Identify which cell holds the provided text, then report its [X, Y] central coordinate. 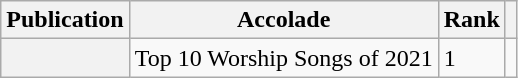
Accolade [284, 20]
Publication [65, 20]
Rank [472, 20]
Top 10 Worship Songs of 2021 [284, 58]
1 [472, 58]
